Scan for the cell matching the given text and deliver its [x, y] coordinate at center. 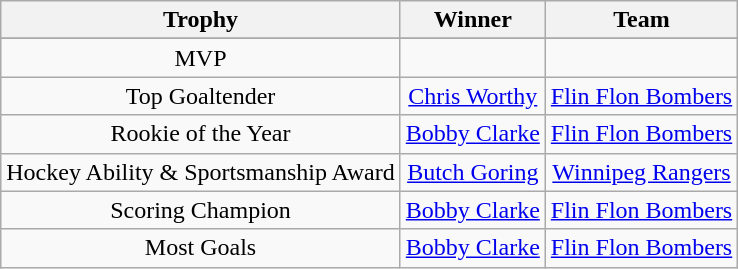
Trophy [201, 20]
Hockey Ability & Sportsmanship Award [201, 172]
Scoring Champion [201, 210]
MVP [201, 58]
Rookie of the Year [201, 134]
Winnipeg Rangers [641, 172]
Team [641, 20]
Winner [472, 20]
Butch Goring [472, 172]
Most Goals [201, 248]
Top Goaltender [201, 96]
Chris Worthy [472, 96]
